Determine the (x, y) coordinate at the center of the cell enclosing the given text.  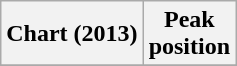
Chart (2013) (72, 34)
Peakposition (189, 34)
